Extract the [x, y] coordinate from the center of the cell holding the provided text.  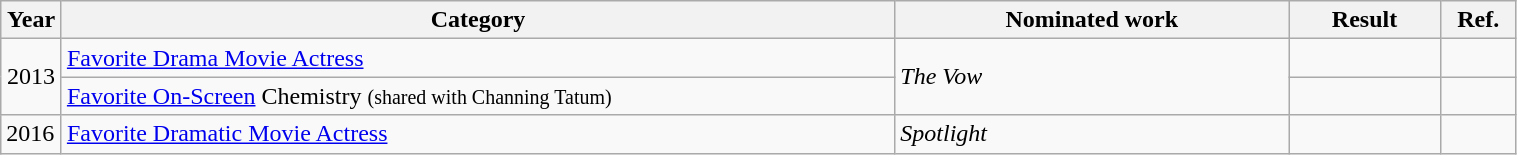
2013 [32, 77]
Category [478, 20]
Favorite On-Screen Chemistry (shared with Channing Tatum) [478, 96]
Result [1365, 20]
The Vow [1092, 77]
Ref. [1478, 20]
Year [32, 20]
Favorite Dramatic Movie Actress [478, 134]
Spotlight [1092, 134]
Nominated work [1092, 20]
2016 [32, 134]
Favorite Drama Movie Actress [478, 58]
